Capture the cell that displays the provided text and extract its [X, Y] central coordinate. 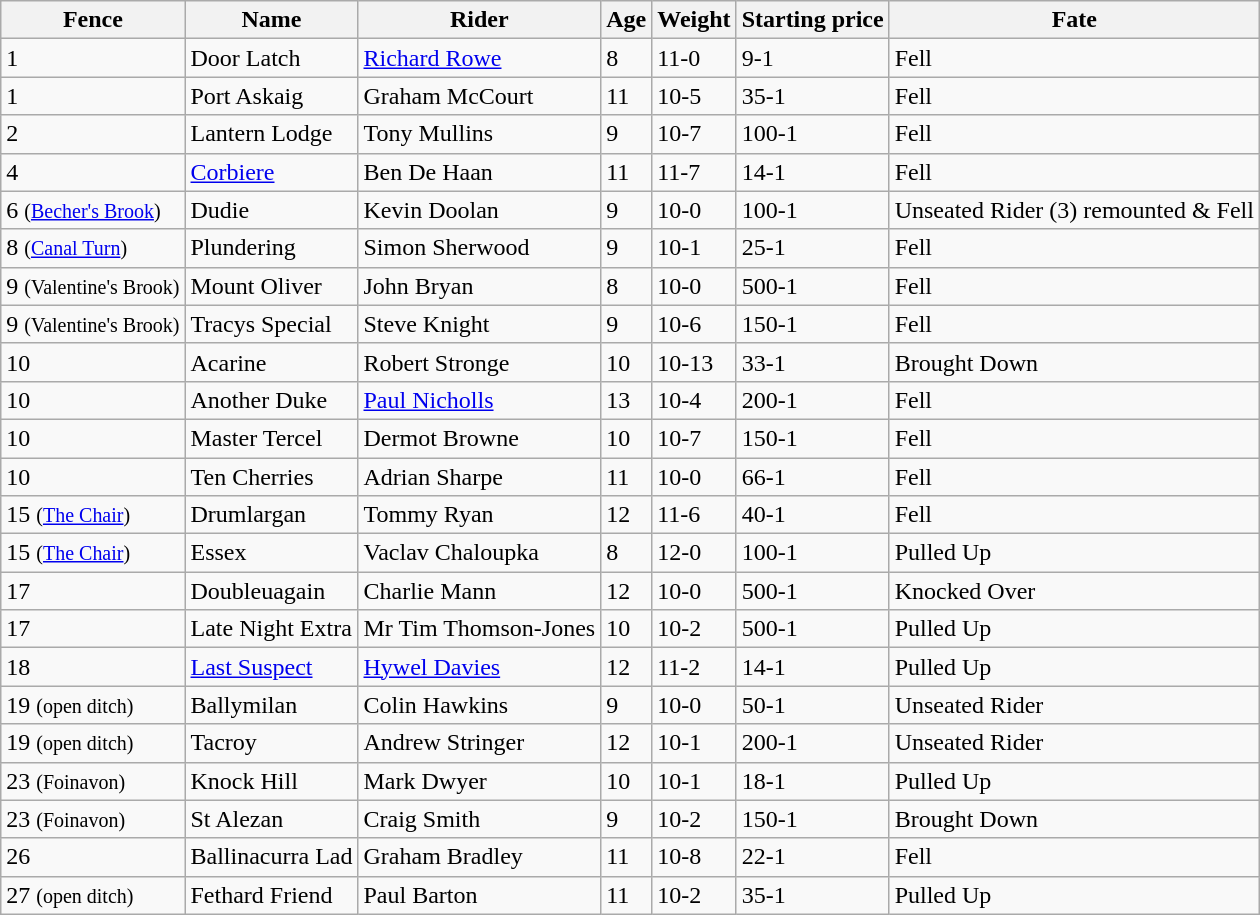
Richard Rowe [480, 58]
Last Suspect [272, 667]
Tony Mullins [480, 134]
Tommy Ryan [480, 515]
12-0 [694, 553]
Acarine [272, 362]
10-6 [694, 324]
27 (open ditch) [93, 895]
St Alezan [272, 819]
11-2 [694, 667]
Charlie Mann [480, 591]
26 [93, 857]
Fence [93, 20]
11-7 [694, 172]
Andrew Stringer [480, 743]
10-13 [694, 362]
Mark Dwyer [480, 781]
Graham McCourt [480, 96]
10-4 [694, 400]
Mount Oliver [272, 286]
Tracys Special [272, 324]
Vaclav Chaloupka [480, 553]
18-1 [812, 781]
Mr Tim Thomson-Jones [480, 629]
50-1 [812, 705]
Name [272, 20]
Colin Hawkins [480, 705]
Dermot Browne [480, 438]
Steve Knight [480, 324]
Weight [694, 20]
Ballymilan [272, 705]
18 [93, 667]
Master Tercel [272, 438]
Late Night Extra [272, 629]
Simon Sherwood [480, 248]
Robert Stronge [480, 362]
6 (Becher's Brook) [93, 210]
Lantern Lodge [272, 134]
10-8 [694, 857]
Doubleuagain [272, 591]
Tacroy [272, 743]
25-1 [812, 248]
33-1 [812, 362]
Drumlargan [272, 515]
Age [626, 20]
Adrian Sharpe [480, 477]
10-5 [694, 96]
Kevin Doolan [480, 210]
Craig Smith [480, 819]
Ballinacurra Lad [272, 857]
Plundering [272, 248]
Dudie [272, 210]
11-0 [694, 58]
Another Duke [272, 400]
40-1 [812, 515]
9-1 [812, 58]
Fethard Friend [272, 895]
Corbiere [272, 172]
Unseated Rider (3) remounted & Fell [1074, 210]
Starting price [812, 20]
2 [93, 134]
Rider [480, 20]
13 [626, 400]
Door Latch [272, 58]
8 (Canal Turn) [93, 248]
Essex [272, 553]
11-6 [694, 515]
John Bryan [480, 286]
Paul Barton [480, 895]
Knocked Over [1074, 591]
Knock Hill [272, 781]
Port Askaig [272, 96]
Fate [1074, 20]
Ten Cherries [272, 477]
Graham Bradley [480, 857]
66-1 [812, 477]
Hywel Davies [480, 667]
4 [93, 172]
Paul Nicholls [480, 400]
22-1 [812, 857]
Ben De Haan [480, 172]
